Identify which cell holds the provided text, then report its [X, Y] central coordinate. 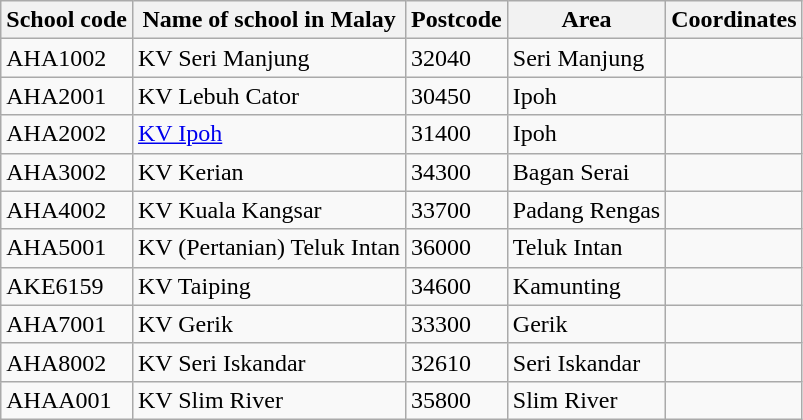
Gerik [586, 324]
KV Kerian [268, 172]
Bagan Serai [586, 172]
AHA3002 [67, 172]
34600 [457, 286]
AHA5001 [67, 248]
35800 [457, 400]
AHA2002 [67, 134]
KV (Pertanian) Teluk Intan [268, 248]
KV Ipoh [268, 134]
KV Taiping [268, 286]
KV Gerik [268, 324]
Postcode [457, 20]
AHA7001 [67, 324]
Name of school in Malay [268, 20]
KV Slim River [268, 400]
30450 [457, 96]
AHA4002 [67, 210]
Area [586, 20]
Slim River [586, 400]
32040 [457, 58]
KV Seri Iskandar [268, 362]
AHA8002 [67, 362]
36000 [457, 248]
34300 [457, 172]
31400 [457, 134]
Coordinates [734, 20]
AHAA001 [67, 400]
KV Seri Manjung [268, 58]
Seri Manjung [586, 58]
School code [67, 20]
AHA2001 [67, 96]
Kamunting [586, 286]
AHA1002 [67, 58]
32610 [457, 362]
33700 [457, 210]
Teluk Intan [586, 248]
AKE6159 [67, 286]
Padang Rengas [586, 210]
Seri Iskandar [586, 362]
KV Lebuh Cator [268, 96]
KV Kuala Kangsar [268, 210]
33300 [457, 324]
